From the cell containing the given text, extract its center point as [x, y] coordinate. 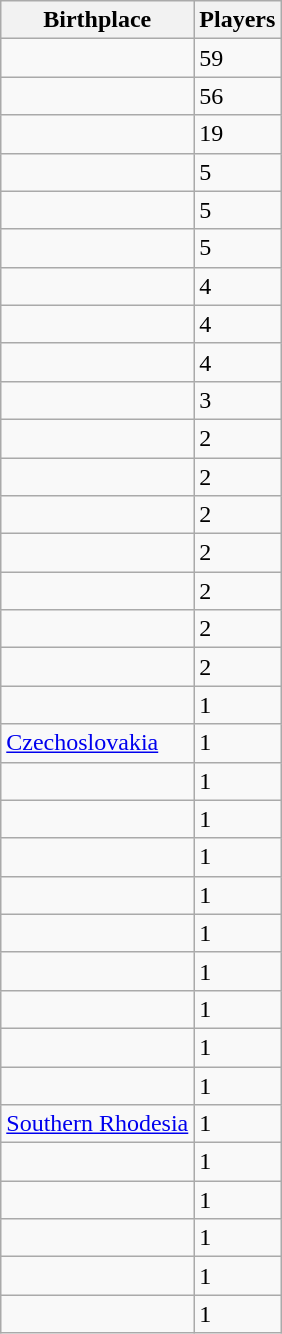
Players [238, 20]
Southern Rhodesia [98, 1124]
19 [238, 134]
Birthplace [98, 20]
Czechoslovakia [98, 743]
3 [238, 400]
56 [238, 96]
59 [238, 58]
